Provide the [X, Y] coordinate of the cell's center where the given text is located.  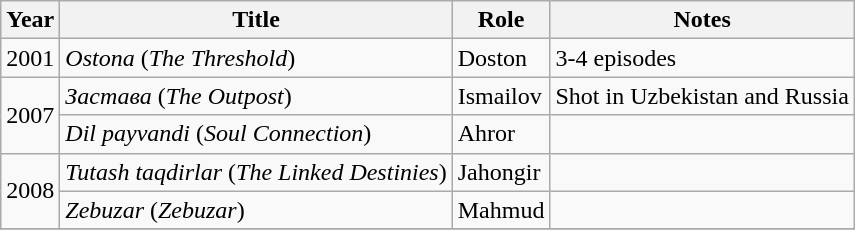
Jahongir [501, 172]
Ostona (The Threshold) [256, 58]
Notes [702, 20]
Dil payvandi (Soul Connection) [256, 134]
Ahror [501, 134]
Zebuzar (Zebuzar) [256, 210]
2007 [30, 115]
3-4 episodes [702, 58]
Doston [501, 58]
2001 [30, 58]
Title [256, 20]
Tutash taqdirlar (The Linked Destinies) [256, 172]
2008 [30, 191]
Year [30, 20]
Застава (The Outpost) [256, 96]
Shot in Uzbekistan and Russia [702, 96]
Ismailov [501, 96]
Mahmud [501, 210]
Role [501, 20]
